Identify which cell holds the provided text, then report its (x, y) central coordinate. 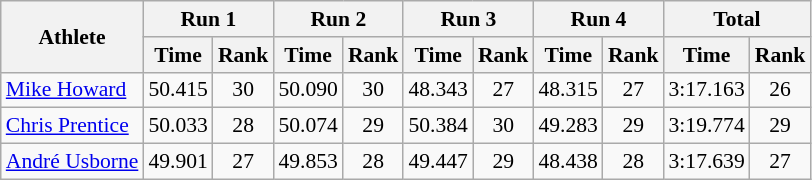
Run 1 (208, 19)
50.415 (178, 90)
50.090 (308, 90)
Run 3 (468, 19)
49.447 (438, 162)
50.074 (308, 126)
50.384 (438, 126)
3:17.639 (706, 162)
3:19.774 (706, 126)
48.315 (568, 90)
Chris Prentice (72, 126)
50.033 (178, 126)
3:17.163 (706, 90)
André Usborne (72, 162)
49.853 (308, 162)
26 (780, 90)
49.901 (178, 162)
Athlete (72, 36)
Total (736, 19)
Run 4 (598, 19)
48.438 (568, 162)
48.343 (438, 90)
49.283 (568, 126)
Mike Howard (72, 90)
Run 2 (338, 19)
